Detect which cell encompasses the target text, then output its [X, Y] center coordinate. 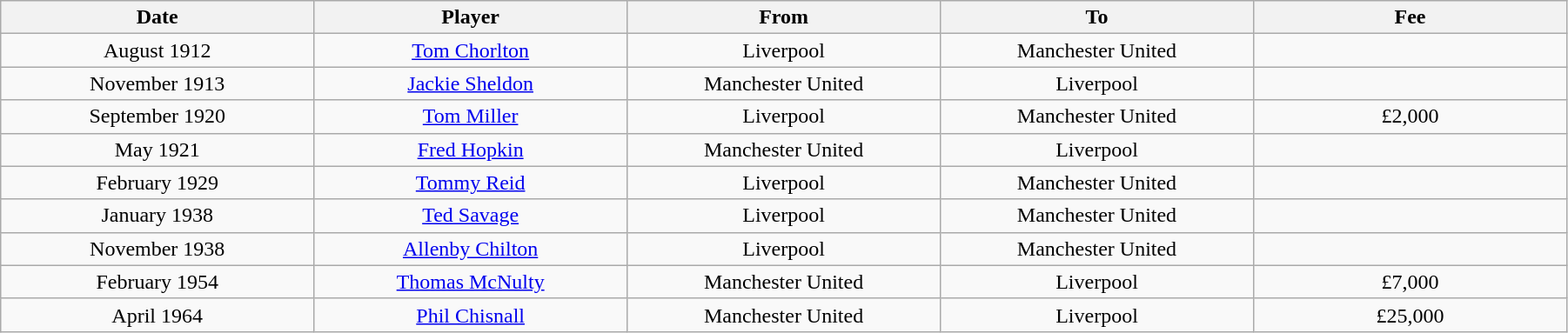
Date [157, 17]
May 1921 [157, 150]
£2,000 [1410, 117]
Tommy Reid [471, 183]
April 1964 [157, 315]
January 1938 [157, 216]
Ted Savage [471, 216]
Tom Chorlton [471, 50]
Tom Miller [471, 117]
Fred Hopkin [471, 150]
From [784, 17]
Player [471, 17]
February 1954 [157, 282]
Fee [1410, 17]
September 1920 [157, 117]
To [1097, 17]
November 1938 [157, 249]
Phil Chisnall [471, 315]
Jackie Sheldon [471, 83]
February 1929 [157, 183]
£25,000 [1410, 315]
November 1913 [157, 83]
August 1912 [157, 50]
£7,000 [1410, 282]
Thomas McNulty [471, 282]
Allenby Chilton [471, 249]
